Return the [x, y] coordinate for the center point of the cell that contains the specified text.  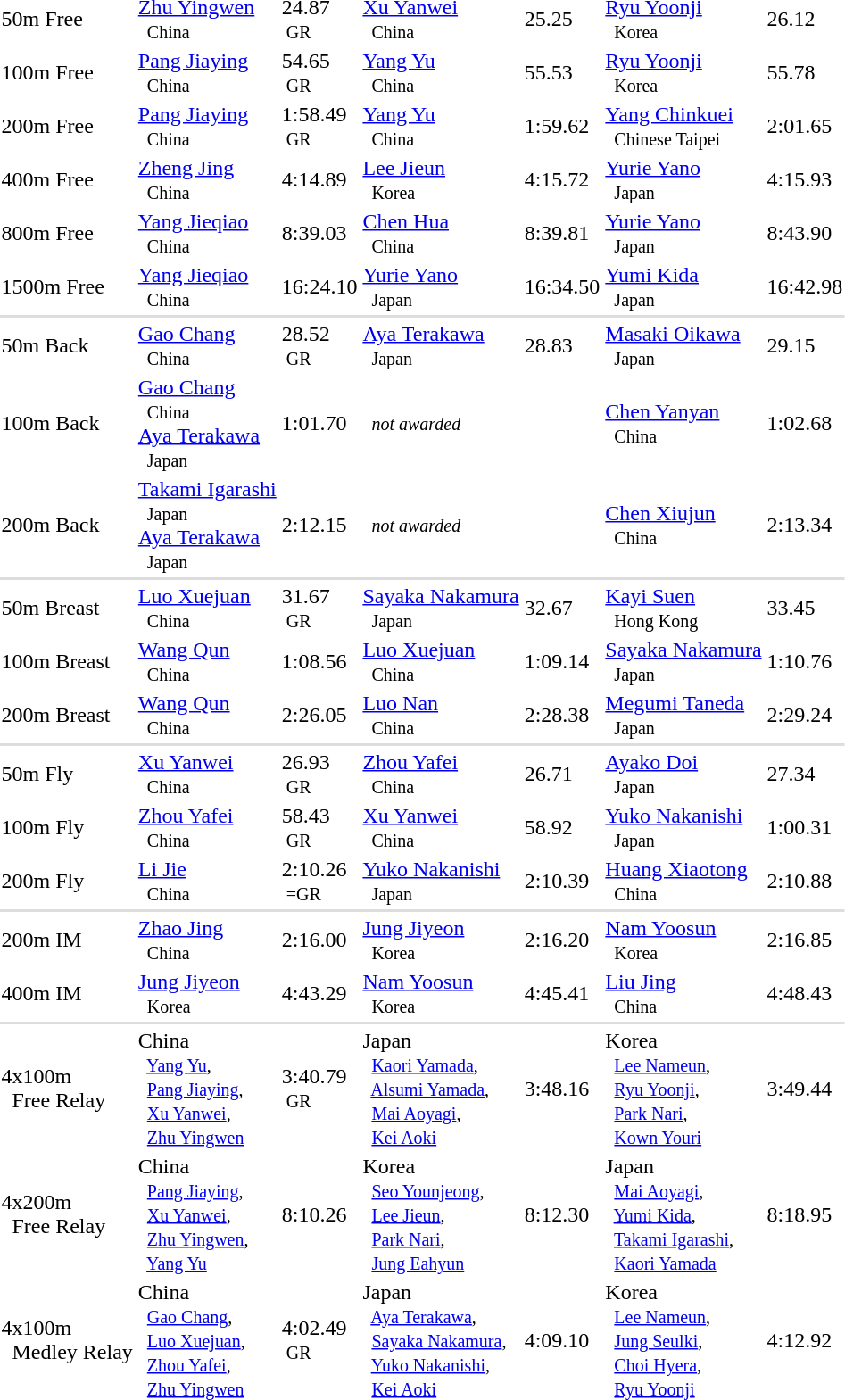
400m IM [67, 994]
200m Back [67, 525]
Gao Chang China Aya Terakawa Japan [207, 423]
2:29.24 [805, 716]
8:43.90 [805, 234]
100m Breast [67, 662]
58.92 [562, 828]
4:15.72 [562, 180]
2:10.26 =GR [319, 882]
200m IM [67, 940]
100m Free [67, 73]
200m Breast [67, 716]
58.43 GR [319, 828]
China Yang Yu, Pang Jiaying, Xu Yanwei, Zhu Yingwen [207, 1089]
8:39.03 [319, 234]
55.53 [562, 73]
Chen Xiujun China [683, 525]
Zhao Jing China [207, 940]
Gao Chang China [207, 346]
50m Back [67, 346]
2:16.20 [562, 940]
28.83 [562, 346]
3:40.79 GR [319, 1089]
Megumi Taneda Japan [683, 716]
1:09.14 [562, 662]
4x100m Free Relay [67, 1089]
Li Jie China [207, 882]
3:49.44 [805, 1089]
100m Fly [67, 828]
16:42.98 [805, 287]
Chen Yanyan China [683, 423]
1:00.31 [805, 828]
33.45 [805, 609]
2:16.00 [319, 940]
Lee Jieun Korea [441, 180]
2:26.05 [319, 716]
26.71 [562, 775]
Japan Kaori Yamada, Alsumi Yamada, Mai Aoyagi, Kei Aoki [441, 1089]
Korea Seo Younjeong, Lee Jieun, Park Nari, Jung Eahyun [441, 1214]
Zheng Jing China [207, 180]
2:28.38 [562, 716]
3:48.16 [562, 1089]
2:16.85 [805, 940]
1:10.76 [805, 662]
8:18.95 [805, 1214]
1:59.62 [562, 127]
4x200m Free Relay [67, 1214]
2:10.88 [805, 882]
50m Fly [67, 775]
16:24.10 [319, 287]
200m Free [67, 127]
2:01.65 [805, 127]
Masaki Oikawa Japan [683, 346]
100m Back [67, 423]
8:10.26 [319, 1214]
1500m Free [67, 287]
1:08.56 [319, 662]
200m Fly [67, 882]
Ryu Yoonji Korea [683, 73]
800m Free [67, 234]
Yumi Kida Japan [683, 287]
8:12.30 [562, 1214]
50m Breast [67, 609]
4:43.29 [319, 994]
16:34.50 [562, 287]
1:02.68 [805, 423]
Yang Chinkuei Chinese Taipei [683, 127]
Japan Mai Aoyagi, Yumi Kida, Takami Igarashi, Kaori Yamada [683, 1214]
China Pang Jiaying, Xu Yanwei, Zhu Yingwen, Yang Yu [207, 1214]
26.93 GR [319, 775]
2:12.15 [319, 525]
Aya Terakawa Japan [441, 346]
8:39.81 [562, 234]
55.78 [805, 73]
1:58.49 GR [319, 127]
Ayako Doi Japan [683, 775]
28.52 GR [319, 346]
54.65 GR [319, 73]
27.34 [805, 775]
4:45.41 [562, 994]
1:01.70 [319, 423]
400m Free [67, 180]
Luo Nan China [441, 716]
Huang Xiaotong China [683, 882]
31.67 GR [319, 609]
2:13.34 [805, 525]
32.67 [562, 609]
29.15 [805, 346]
2:10.39 [562, 882]
4:14.89 [319, 180]
4:15.93 [805, 180]
Kayi Suen Hong Kong [683, 609]
Liu Jing China [683, 994]
Takami Igarashi Japan Aya Terakawa Japan [207, 525]
4:48.43 [805, 994]
Chen Hua China [441, 234]
Korea Lee Nameun, Ryu Yoonji, Park Nari, Kown Youri [683, 1089]
